For the text-containing cell, return its midpoint in [x, y] coordinate format. 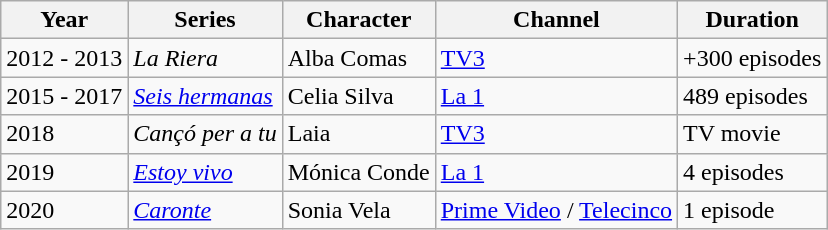
Character [358, 20]
Seis hermanas [205, 96]
Duration [752, 20]
Prime Video / Telecinco [556, 210]
Celia Silva [358, 96]
Caronte [205, 210]
Sonia Vela [358, 210]
Estoy vivo [205, 172]
Year [64, 20]
Channel [556, 20]
Series [205, 20]
2018 [64, 134]
La Riera [205, 58]
4 episodes [752, 172]
TV movie [752, 134]
Mónica Conde [358, 172]
2012 - 2013 [64, 58]
Alba Comas [358, 58]
Laia [358, 134]
2020 [64, 210]
Cançó per a tu [205, 134]
2019 [64, 172]
2015 - 2017 [64, 96]
489 episodes [752, 96]
1 episode [752, 210]
+300 episodes [752, 58]
